Pinpoint the cell where the given text exists, returning its (X, Y) midpoint coordinate. 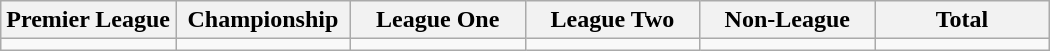
League One (438, 20)
League Two (612, 20)
Non-League (788, 20)
Premier League (88, 20)
Total (962, 20)
Championship (264, 20)
